Provide the (X, Y) coordinate of the cell's center where the given text is located.  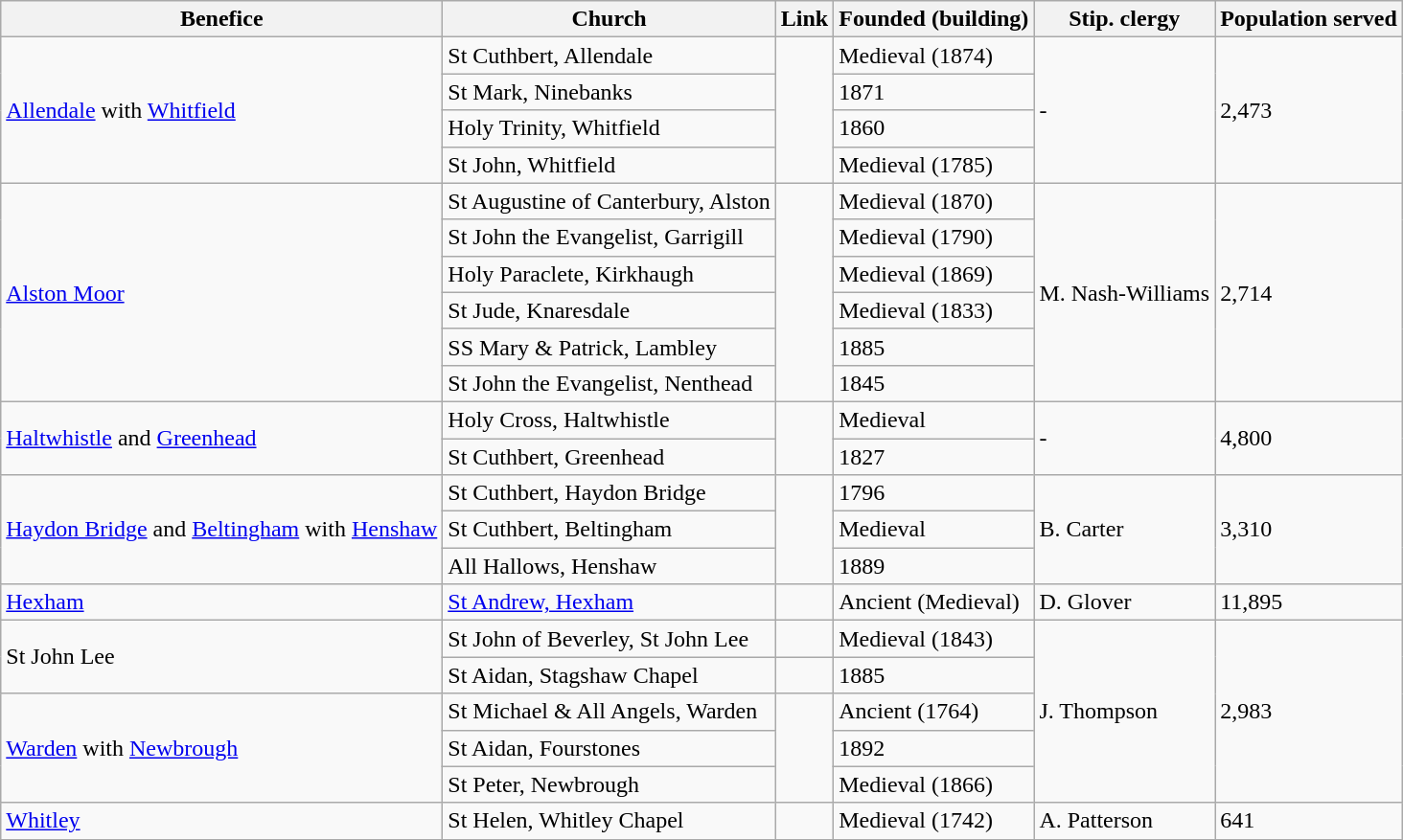
1827 (933, 457)
Holy Paraclete, Kirkhaugh (609, 274)
Medieval (1866) (933, 784)
St John Lee (222, 657)
Medieval (1874) (933, 56)
11,895 (1309, 602)
Ancient (Medieval) (933, 602)
2,983 (1309, 712)
St John the Evangelist, Nenthead (609, 383)
Stip. clergy (1125, 19)
Haydon Bridge and Beltingham with Henshaw (222, 530)
Allendale with Whitfield (222, 110)
St Michael & All Angels, Warden (609, 712)
St Jude, Knaresdale (609, 310)
J. Thompson (1125, 712)
St Cuthbert, Haydon Bridge (609, 493)
St Cuthbert, Allendale (609, 56)
Holy Cross, Haltwhistle (609, 420)
D. Glover (1125, 602)
Haltwhistle and Greenhead (222, 438)
A. Patterson (1125, 821)
1871 (933, 92)
1845 (933, 383)
St Helen, Whitley Chapel (609, 821)
Warden with Newbrough (222, 748)
SS Mary & Patrick, Lambley (609, 347)
St John of Beverley, St John Lee (609, 639)
St Cuthbert, Beltingham (609, 530)
1889 (933, 566)
Hexham (222, 602)
1892 (933, 748)
2,714 (1309, 292)
Link (804, 19)
1796 (933, 493)
Medieval (1785) (933, 165)
St Augustine of Canterbury, Alston (609, 201)
Church (609, 19)
St John, Whitfield (609, 165)
4,800 (1309, 438)
St Peter, Newbrough (609, 784)
Medieval (1742) (933, 821)
St Aidan, Stagshaw Chapel (609, 675)
B. Carter (1125, 530)
Medieval (1843) (933, 639)
St Mark, Ninebanks (609, 92)
Medieval (1790) (933, 238)
Holy Trinity, Whitfield (609, 128)
Alston Moor (222, 292)
St Aidan, Fourstones (609, 748)
Medieval (1833) (933, 310)
All Hallows, Henshaw (609, 566)
641 (1309, 821)
Founded (building) (933, 19)
Ancient (1764) (933, 712)
Medieval (1870) (933, 201)
St John the Evangelist, Garrigill (609, 238)
Population served (1309, 19)
Whitley (222, 821)
St Cuthbert, Greenhead (609, 457)
M. Nash-Williams (1125, 292)
Benefice (222, 19)
Medieval (1869) (933, 274)
St Andrew, Hexham (609, 602)
1860 (933, 128)
3,310 (1309, 530)
2,473 (1309, 110)
